Provide the (x, y) coordinate of the cell's center where the given text is located.  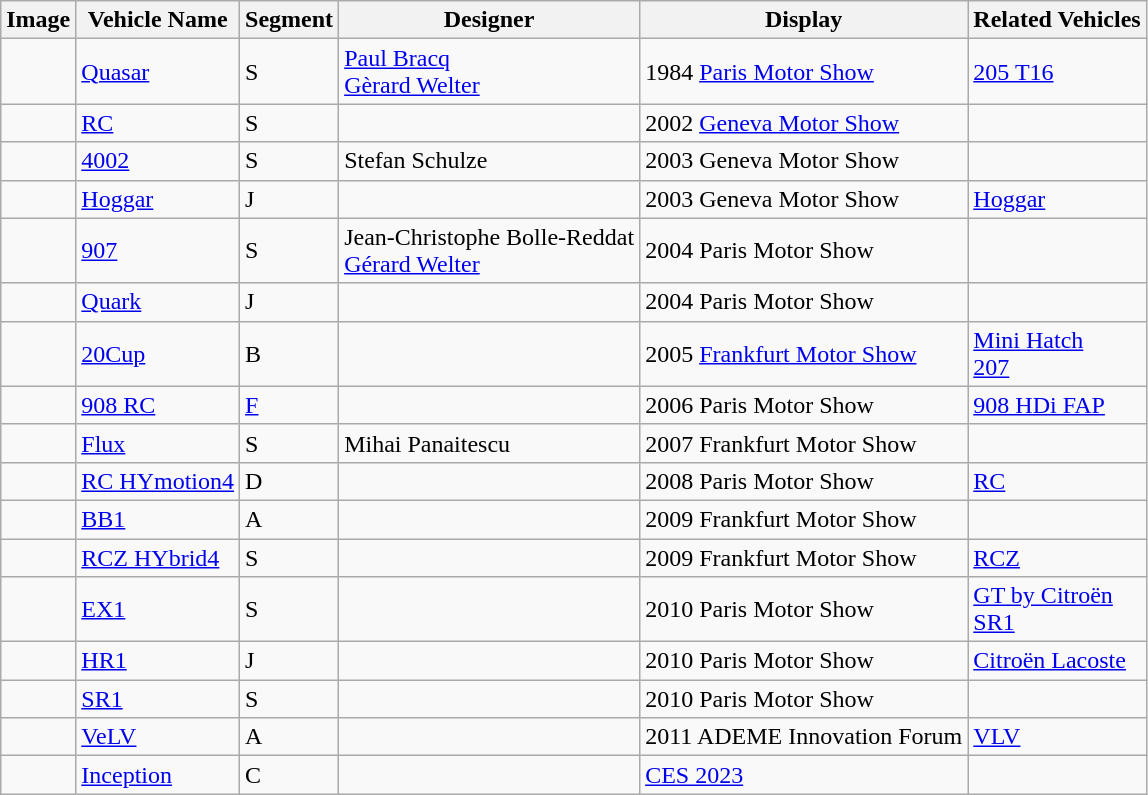
2002 Geneva Motor Show (804, 123)
1984 Paris Motor Show (804, 72)
Jean-Christophe Bolle-ReddatGérard Welter (490, 250)
Display (804, 20)
RCZ HYbrid4 (158, 557)
Stefan Schulze (490, 161)
RC HYmotion4 (158, 481)
Quark (158, 302)
Paul BracqGèrard Welter (490, 72)
Inception (158, 775)
F (290, 405)
Mihai Panaitescu (490, 443)
20Cup (158, 354)
EX1 (158, 610)
C (290, 775)
VeLV (158, 737)
907 (158, 250)
Segment (290, 20)
D (290, 481)
908 RC (158, 405)
2008 Paris Motor Show (804, 481)
2011 ADEME Innovation Forum (804, 737)
908 HDi FAP (1057, 405)
Designer (490, 20)
4002 (158, 161)
Flux (158, 443)
Related Vehicles (1057, 20)
205 T16 (1057, 72)
Mini Hatch207 (1057, 354)
CES 2023 (804, 775)
GT by CitroënSR1 (1057, 610)
RCZ (1057, 557)
Quasar (158, 72)
2005 Frankfurt Motor Show (804, 354)
SR1 (158, 699)
VLV (1057, 737)
Vehicle Name (158, 20)
2007 Frankfurt Motor Show (804, 443)
Image (38, 20)
BB1 (158, 519)
Citroën Lacoste (1057, 661)
HR1 (158, 661)
B (290, 354)
2006 Paris Motor Show (804, 405)
